Extract the (x, y) coordinate from the center of the cell holding the provided text.  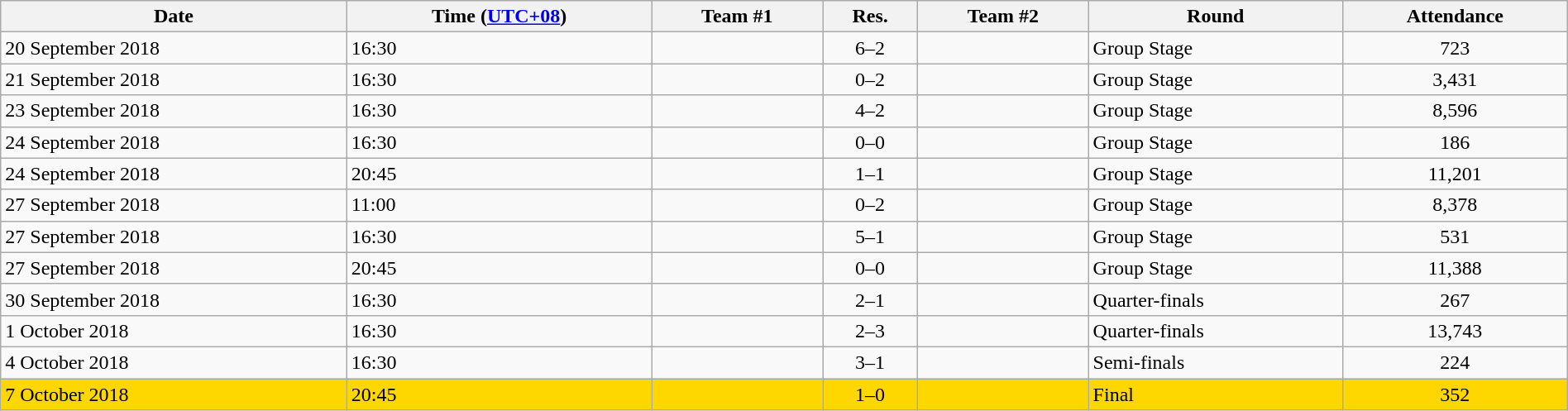
Res. (870, 17)
5–1 (870, 237)
Team #2 (1003, 17)
4–2 (870, 111)
1 October 2018 (174, 331)
1–1 (870, 174)
7 October 2018 (174, 394)
8,596 (1455, 111)
30 September 2018 (174, 299)
224 (1455, 362)
Semi-finals (1216, 362)
20 September 2018 (174, 48)
Round (1216, 17)
3–1 (870, 362)
2–3 (870, 331)
267 (1455, 299)
8,378 (1455, 205)
3,431 (1455, 79)
186 (1455, 142)
352 (1455, 394)
Attendance (1455, 17)
Team #1 (737, 17)
Date (174, 17)
Time (UTC+08) (500, 17)
11,388 (1455, 268)
13,743 (1455, 331)
6–2 (870, 48)
1–0 (870, 394)
Final (1216, 394)
723 (1455, 48)
11:00 (500, 205)
23 September 2018 (174, 111)
11,201 (1455, 174)
4 October 2018 (174, 362)
2–1 (870, 299)
21 September 2018 (174, 79)
531 (1455, 237)
